Return [x, y] of the center of cell containing provided text 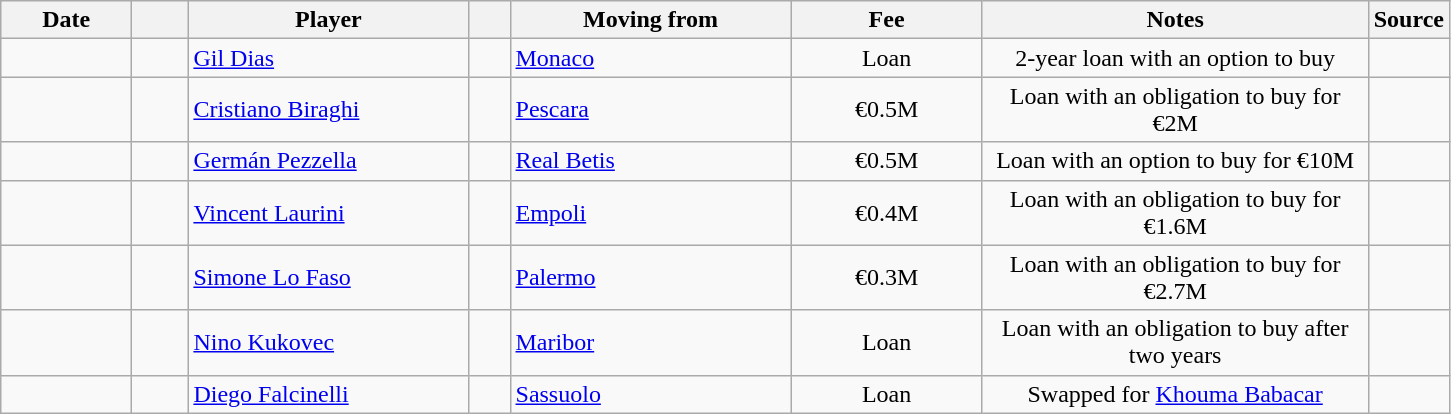
Fee [886, 20]
€0.4M [886, 212]
Loan with an obligation to buy for €2.7M [1175, 278]
Loan with an obligation to buy for €2M [1175, 110]
Simone Lo Faso [328, 278]
Real Betis [650, 161]
€0.3M [886, 278]
Nino Kukovec [328, 342]
Sassuolo [650, 394]
2-year loan with an option to buy [1175, 58]
Loan with an obligation to buy for €1.6M [1175, 212]
Date [66, 20]
Germán Pezzella [328, 161]
Gil Dias [328, 58]
Cristiano Biraghi [328, 110]
Swapped for Khouma Babacar [1175, 394]
Pescara [650, 110]
Monaco [650, 58]
Player [328, 20]
Moving from [650, 20]
Loan with an option to buy for €10M [1175, 161]
Notes [1175, 20]
Loan with an obligation to buy after two years [1175, 342]
Diego Falcinelli [328, 394]
Empoli [650, 212]
Vincent Laurini [328, 212]
Maribor [650, 342]
Source [1408, 20]
Palermo [650, 278]
